Return [X, Y] of the center of cell containing provided text 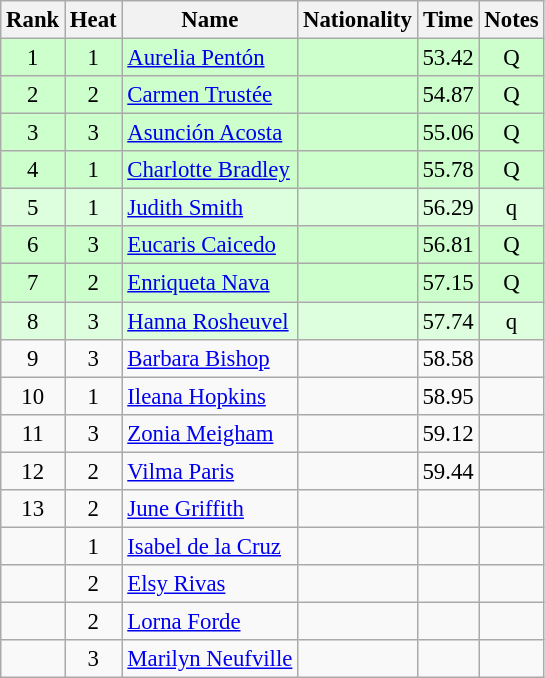
Notes [512, 20]
Zonia Meigham [210, 433]
Name [210, 20]
June Griffith [210, 509]
4 [33, 170]
Nationality [358, 20]
11 [33, 433]
13 [33, 509]
59.44 [448, 471]
Time [448, 20]
Isabel de la Cruz [210, 546]
Elsy Rivas [210, 584]
Ileana Hopkins [210, 396]
55.78 [448, 170]
9 [33, 358]
54.87 [448, 95]
58.95 [448, 396]
5 [33, 208]
Marilyn Neufville [210, 659]
Lorna Forde [210, 621]
58.58 [448, 358]
Barbara Bishop [210, 358]
Hanna Rosheuvel [210, 321]
12 [33, 471]
Enriqueta Nava [210, 283]
57.74 [448, 321]
Carmen Trustée [210, 95]
59.12 [448, 433]
10 [33, 396]
7 [33, 283]
6 [33, 245]
Eucaris Caicedo [210, 245]
57.15 [448, 283]
56.29 [448, 208]
Asunción Acosta [210, 133]
Rank [33, 20]
8 [33, 321]
56.81 [448, 245]
Judith Smith [210, 208]
Charlotte Bradley [210, 170]
Aurelia Pentón [210, 58]
Vilma Paris [210, 471]
Heat [94, 20]
53.42 [448, 58]
55.06 [448, 133]
